Detect which cell encompasses the target text, then output its (X, Y) center coordinate. 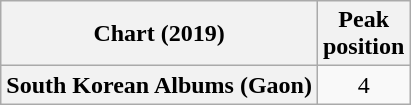
4 (363, 85)
Chart (2019) (160, 34)
Peakposition (363, 34)
South Korean Albums (Gaon) (160, 85)
